From the cell containing the given text, extract its center point as (X, Y) coordinate. 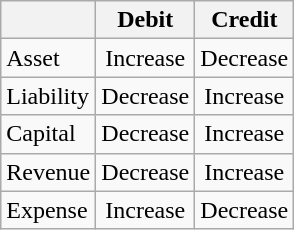
Liability (48, 96)
Revenue (48, 172)
Expense (48, 210)
Debit (146, 20)
Credit (244, 20)
Asset (48, 58)
Capital (48, 134)
